Capture the cell that displays the provided text and extract its [x, y] central coordinate. 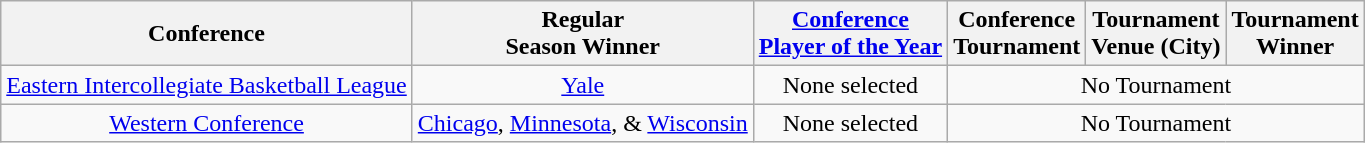
Tournament Winner [1295, 34]
Western Conference [207, 123]
Tournament Venue (City) [1156, 34]
Yale [582, 85]
Conference [207, 34]
Eastern Intercollegiate Basketball League [207, 85]
Conference Player of the Year [850, 34]
Regular Season Winner [582, 34]
Conference Tournament [1017, 34]
Chicago, Minnesota, & Wisconsin [582, 123]
